Pinpoint the cell where the given text exists, returning its (X, Y) midpoint coordinate. 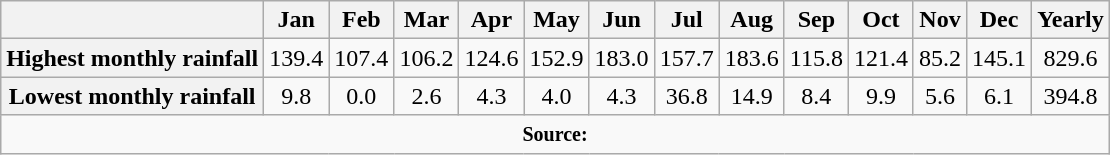
Apr (492, 20)
85.2 (940, 58)
Source: (556, 134)
Jul (686, 20)
May (556, 20)
145.1 (1000, 58)
152.9 (556, 58)
9.8 (296, 96)
394.8 (1071, 96)
139.4 (296, 58)
4.0 (556, 96)
9.9 (880, 96)
36.8 (686, 96)
Jun (622, 20)
Lowest monthly rainfall (132, 96)
Feb (362, 20)
Sep (816, 20)
2.6 (426, 96)
Nov (940, 20)
5.6 (940, 96)
121.4 (880, 58)
183.6 (752, 58)
115.8 (816, 58)
14.9 (752, 96)
Dec (1000, 20)
8.4 (816, 96)
157.7 (686, 58)
Aug (752, 20)
829.6 (1071, 58)
Mar (426, 20)
106.2 (426, 58)
6.1 (1000, 96)
183.0 (622, 58)
Jan (296, 20)
Yearly (1071, 20)
0.0 (362, 96)
107.4 (362, 58)
Highest monthly rainfall (132, 58)
Oct (880, 20)
124.6 (492, 58)
